Detect which cell encompasses the target text, then output its (x, y) center coordinate. 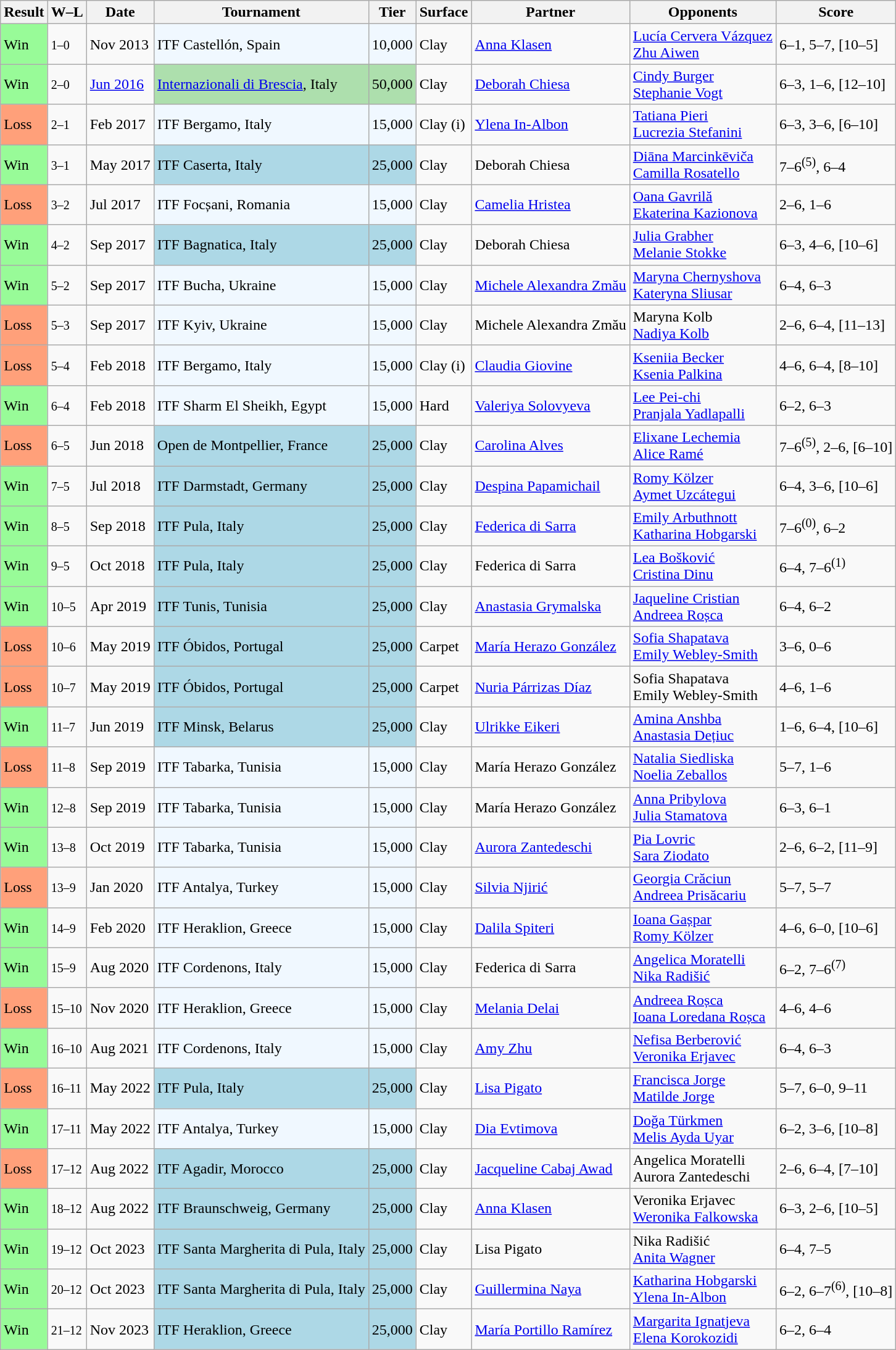
20–12 (67, 1289)
6–1, 5–7, [10–5] (836, 44)
17–12 (67, 1169)
Veronika Erjavec Weronika Falkowska (702, 1209)
María Portillo Ramírez (550, 1330)
6–2, 6–7(6), [10–8] (836, 1289)
ITF Focșani, Romania (261, 205)
Surface (444, 12)
5–4 (67, 365)
4–2 (67, 244)
Angelica Moratelli Nika Radišić (702, 968)
Jan 2020 (120, 888)
Georgia Crăciun Andreea Prisăcariu (702, 888)
Opponents (702, 12)
15–9 (67, 968)
6–3, 6–1 (836, 807)
ITF Braunschweig, Germany (261, 1209)
5–7, 1–6 (836, 767)
5–3 (67, 325)
Result (24, 12)
7–5 (67, 485)
6–3, 2–6, [10–5] (836, 1209)
Nov 2023 (120, 1330)
4–6, 1–6 (836, 686)
7–6(5), 6–4 (836, 164)
4–6, 6–0, [10–6] (836, 927)
Margarita Ignatjeva Elena Korokozidi (702, 1330)
Nov 2013 (120, 44)
50,000 (392, 84)
Nika Radišić Anita Wagner (702, 1249)
7–6(0), 6–2 (836, 526)
Ioana Gașpar Romy Kölzer (702, 927)
6–4, 7–6(1) (836, 567)
3–2 (67, 205)
Jun 2016 (120, 84)
Tier (392, 12)
Aurora Zantedeschi (550, 847)
Diāna Marcinkēviča Camilla Rosatello (702, 164)
6–5 (67, 446)
Nefisa Berberović Veronika Erjavec (702, 1048)
6–2, 6–4 (836, 1330)
7–6(5), 2–6, [6–10] (836, 446)
10–7 (67, 686)
Carolina Alves (550, 446)
6–2, 7–6(7) (836, 968)
Jul 2017 (120, 205)
1–0 (67, 44)
Guillermina Naya (550, 1289)
Lucía Cervera Vázquez Zhu Aiwen (702, 44)
Lea Bošković Cristina Dinu (702, 567)
17–11 (67, 1128)
Cindy Burger Stephanie Vogt (702, 84)
ITF Sharm El Sheikh, Egypt (261, 405)
6–4 (67, 405)
Internazionali di Brescia, Italy (261, 84)
Valeriya Solovyeva (550, 405)
6–3, 4–6, [10–6] (836, 244)
Andreea Roșca Ioana Loredana Roșca (702, 1007)
13–8 (67, 847)
Despina Papamichail (550, 485)
16–10 (67, 1048)
Amy Zhu (550, 1048)
Natalia Siedliska Noelia Zeballos (702, 767)
Emily Arbuthnott Katharina Hobgarski (702, 526)
Hard (444, 405)
ITF Tunis, Tunisia (261, 606)
Kseniia Becker Ksenia Palkina (702, 365)
6–4, 7–5 (836, 1249)
Aug 2021 (120, 1048)
2–6, 6–2, [11–9] (836, 847)
ITF Castellón, Spain (261, 44)
ITF Agadir, Morocco (261, 1169)
15–10 (67, 1007)
Ulrikke Eikeri (550, 727)
Anastasia Grymalska (550, 606)
11–8 (67, 767)
ITF Darmstadt, Germany (261, 485)
19–12 (67, 1249)
Lee Pei-chi Pranjala Yadlapalli (702, 405)
Melania Delai (550, 1007)
6–2, 6–3 (836, 405)
Jaqueline Cristian Andreea Roșca (702, 606)
Francisca Jorge Matilde Jorge (702, 1088)
Tatiana Pieri Lucrezia Stefanini (702, 125)
1–6, 6–4, [10–6] (836, 727)
ITF Kyiv, Ukraine (261, 325)
Maryna Kolb Nadiya Kolb (702, 325)
21–12 (67, 1330)
Nov 2020 (120, 1007)
W–L (67, 12)
6–3, 1–6, [12–10] (836, 84)
3–6, 0–6 (836, 647)
Feb 2017 (120, 125)
2–1 (67, 125)
ITF Bagnatica, Italy (261, 244)
Romy Kölzer Aymet Uzcátegui (702, 485)
Oct 2019 (120, 847)
5–7, 5–7 (836, 888)
Score (836, 12)
Tournament (261, 12)
Ylena In-Albon (550, 125)
Oana Gavrilă Ekaterina Kazionova (702, 205)
10,000 (392, 44)
Amina Anshba Anastasia Dețiuc (702, 727)
Camelia Hristea (550, 205)
Feb 2020 (120, 927)
5–2 (67, 285)
3–1 (67, 164)
Nuria Párrizas Díaz (550, 686)
Katharina Hobgarski Ylena In-Albon (702, 1289)
Jul 2018 (120, 485)
4–6, 6–4, [8–10] (836, 365)
Oct 2018 (120, 567)
Partner (550, 12)
Date (120, 12)
13–9 (67, 888)
Aug 2020 (120, 968)
14–9 (67, 927)
Sep 2018 (120, 526)
Silvia Njirić (550, 888)
11–7 (67, 727)
2–0 (67, 84)
Jun 2019 (120, 727)
Open de Montpellier, France (261, 446)
Apr 2019 (120, 606)
Anna Pribylova Julia Stamatova (702, 807)
Jun 2018 (120, 446)
Angelica Moratelli Aurora Zantedeschi (702, 1169)
ITF Bucha, Ukraine (261, 285)
Julia Grabher Melanie Stokke (702, 244)
4–6, 4–6 (836, 1007)
Maryna Chernyshova Kateryna Sliusar (702, 285)
ITF Caserta, Italy (261, 164)
Dia Evtimova (550, 1128)
8–5 (67, 526)
9–5 (67, 567)
2–6, 6–4, [7–10] (836, 1169)
6–4, 3–6, [10–6] (836, 485)
2–6, 6–4, [11–13] (836, 325)
May 2017 (120, 164)
5–7, 6–0, 9–11 (836, 1088)
18–12 (67, 1209)
6–3, 3–6, [6–10] (836, 125)
Doğa Türkmen Melis Ayda Uyar (702, 1128)
ITF Minsk, Belarus (261, 727)
Elixane Lechemia Alice Ramé (702, 446)
Pia Lovric Sara Ziodato (702, 847)
16–11 (67, 1088)
10–6 (67, 647)
Dalila Spiteri (550, 927)
10–5 (67, 606)
6–4, 6–2 (836, 606)
Claudia Giovine (550, 365)
6–2, 3–6, [10–8] (836, 1128)
12–8 (67, 807)
Jacqueline Cabaj Awad (550, 1169)
2–6, 1–6 (836, 205)
